Return the (X, Y) coordinate for the center point of the cell that contains the specified text.  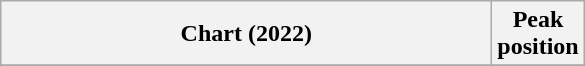
Peakposition (538, 34)
Chart (2022) (246, 34)
